Identify which cell holds the provided text, then report its [x, y] central coordinate. 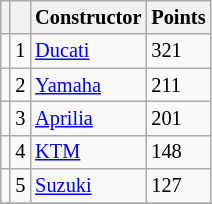
127 [178, 186]
Points [178, 17]
Suzuki [88, 186]
Aprilia [88, 118]
3 [20, 118]
Yamaha [88, 85]
1 [20, 51]
2 [20, 85]
Ducati [88, 51]
4 [20, 152]
201 [178, 118]
148 [178, 152]
211 [178, 85]
321 [178, 51]
5 [20, 186]
Constructor [88, 17]
KTM [88, 152]
